Extract the (X, Y) coordinate from the center of the cell holding the provided text.  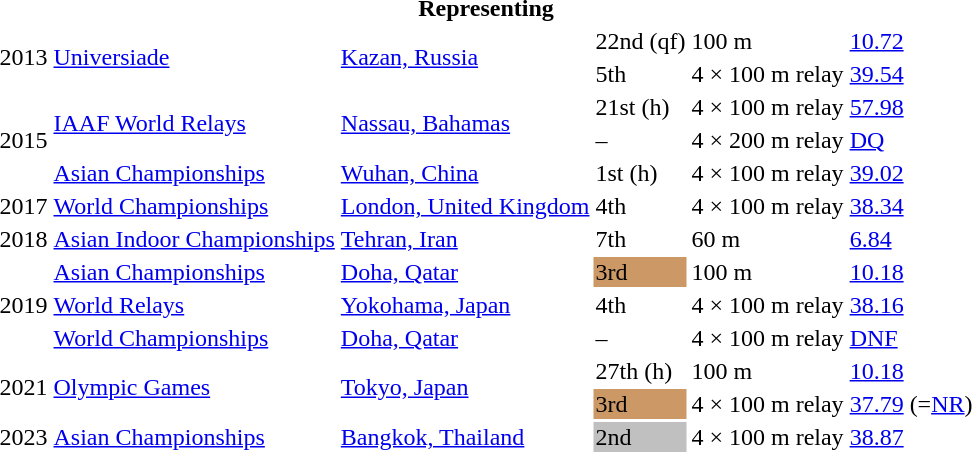
4 × 200 m relay (768, 140)
Asian Indoor Championships (194, 239)
27th (h) (640, 371)
Yokohama, Japan (465, 305)
2nd (640, 437)
60 m (768, 239)
Kazan, Russia (465, 58)
Bangkok, Thailand (465, 437)
7th (640, 239)
Tokyo, Japan (465, 388)
21st (h) (640, 107)
IAAF World Relays (194, 124)
Wuhan, China (465, 173)
Universiade (194, 58)
5th (640, 74)
World Relays (194, 305)
Tehran, Iran (465, 239)
London, United Kingdom (465, 206)
22nd (qf) (640, 41)
Olympic Games (194, 388)
1st (h) (640, 173)
Nassau, Bahamas (465, 124)
